Detect which cell encompasses the target text, then output its (X, Y) center coordinate. 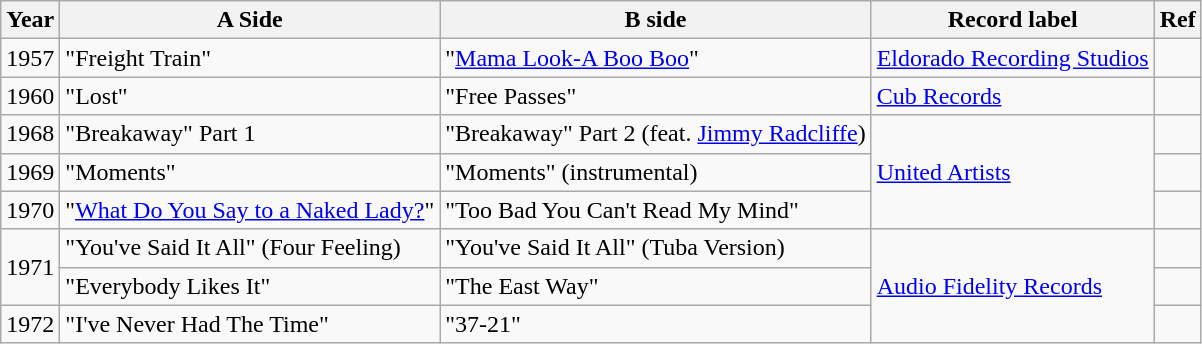
1971 (30, 267)
1970 (30, 210)
Audio Fidelity Records (1012, 286)
"The East Way" (656, 286)
"Breakaway" Part 2 (feat. Jimmy Radcliffe) (656, 134)
Year (30, 20)
"You've Said It All" (Tuba Version) (656, 248)
"Freight Train" (250, 58)
"Too Bad You Can't Read My Mind" (656, 210)
"Moments" (instrumental) (656, 172)
Record label (1012, 20)
"Everybody Likes It" (250, 286)
"37-21" (656, 324)
"What Do You Say to a Naked Lady?" (250, 210)
1960 (30, 96)
1972 (30, 324)
"Mama Look-A Boo Boo" (656, 58)
1957 (30, 58)
"Moments" (250, 172)
"I've Never Had The Time" (250, 324)
Ref (1178, 20)
United Artists (1012, 172)
1969 (30, 172)
1968 (30, 134)
"Breakaway" Part 1 (250, 134)
"You've Said It All" (Four Feeling) (250, 248)
Eldorado Recording Studios (1012, 58)
B side (656, 20)
"Free Passes" (656, 96)
A Side (250, 20)
"Lost" (250, 96)
Cub Records (1012, 96)
